Return the (X, Y) coordinate for the center point of the cell that contains the specified text.  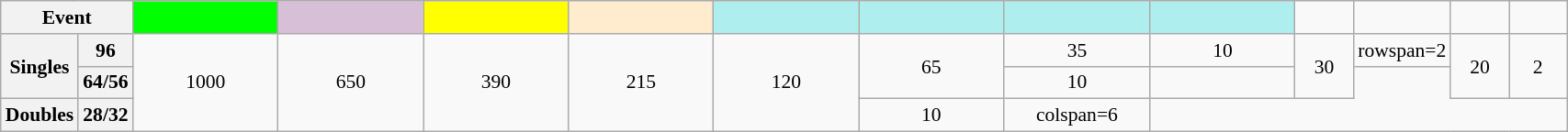
120 (786, 82)
Singles (40, 66)
96 (105, 50)
390 (496, 82)
colspan=6 (1077, 115)
1000 (206, 82)
215 (641, 82)
35 (1077, 50)
20 (1479, 66)
28/32 (105, 115)
2 (1538, 66)
rowspan=2 (1402, 50)
65 (931, 66)
64/56 (105, 82)
Doubles (40, 115)
30 (1325, 66)
Event (67, 17)
650 (351, 82)
